Capture the cell that displays the provided text and extract its (X, Y) central coordinate. 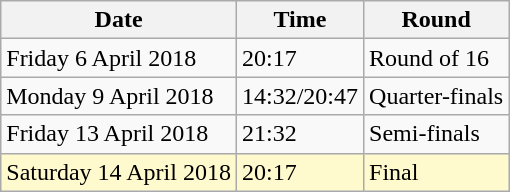
Friday 13 April 2018 (119, 134)
Monday 9 April 2018 (119, 96)
Round of 16 (436, 58)
14:32/20:47 (300, 96)
Semi-finals (436, 134)
Saturday 14 April 2018 (119, 172)
Final (436, 172)
Quarter-finals (436, 96)
Round (436, 20)
Time (300, 20)
21:32 (300, 134)
Date (119, 20)
Friday 6 April 2018 (119, 58)
